Output the [x, y] coordinate of the center of the cell containing the given text.  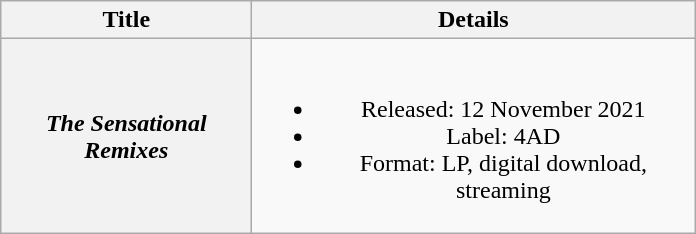
Title [126, 20]
The Sensational Remixes [126, 136]
Released: 12 November 2021Label: 4ADFormat: LP, digital download, streaming [474, 136]
Details [474, 20]
